Locate the cell with the specified text and output its (x, y) center coordinate. 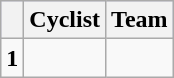
1 (12, 58)
Team (140, 20)
Cyclist (65, 20)
